Pinpoint the cell where the given text exists, returning its [X, Y] midpoint coordinate. 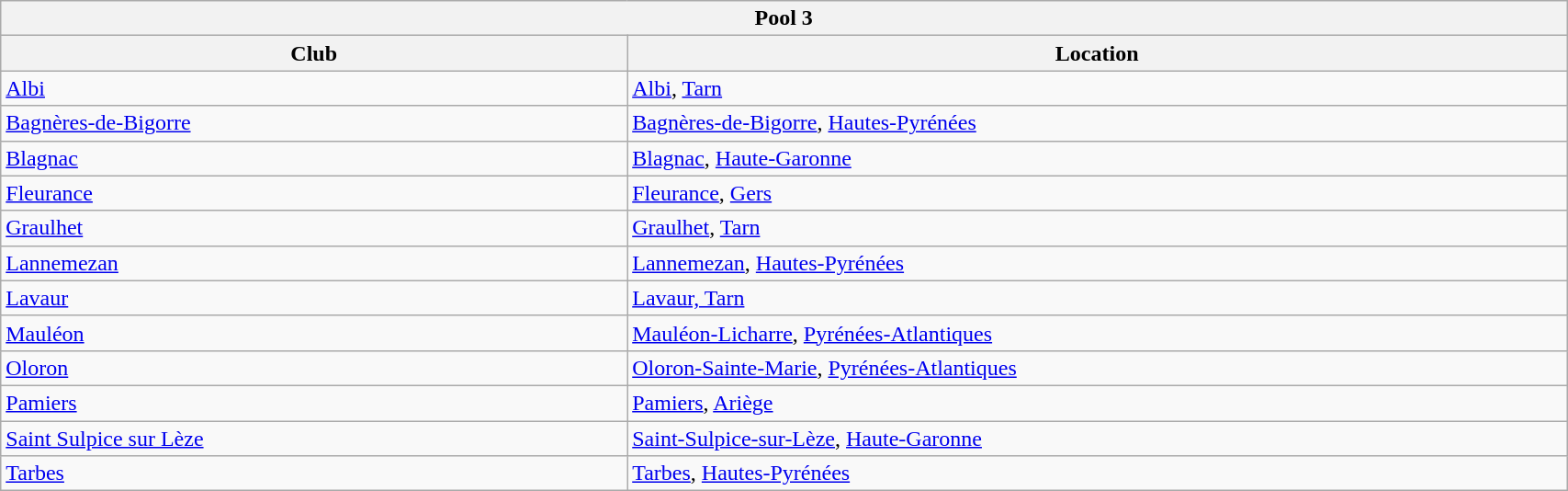
Lavaur, Tarn [1097, 298]
Albi [314, 88]
Bagnères-de-Bigorre, Hautes-Pyrénées [1097, 123]
Oloron-Sainte-Marie, Pyrénées-Atlantiques [1097, 368]
Albi, Tarn [1097, 88]
Graulhet, Tarn [1097, 228]
Pamiers [314, 403]
Saint Sulpice sur Lèze [314, 439]
Tarbes [314, 474]
Mauléon [314, 333]
Blagnac [314, 158]
Oloron [314, 368]
Location [1097, 53]
Fleurance [314, 193]
Lannemezan, Hautes-Pyrénées [1097, 263]
Fleurance, Gers [1097, 193]
Pool 3 [784, 18]
Bagnères-de-Bigorre [314, 123]
Lannemezan [314, 263]
Mauléon-Licharre, Pyrénées-Atlantiques [1097, 333]
Club [314, 53]
Pamiers, Ariège [1097, 403]
Tarbes, Hautes-Pyrénées [1097, 474]
Blagnac, Haute-Garonne [1097, 158]
Graulhet [314, 228]
Lavaur [314, 298]
Saint-Sulpice-sur-Lèze, Haute-Garonne [1097, 439]
